Pinpoint the cell where the given text exists, returning its [x, y] midpoint coordinate. 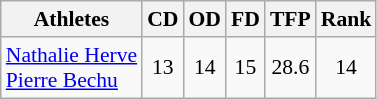
CD [162, 19]
Nathalie HervePierre Bechu [72, 68]
TFP [290, 19]
28.6 [290, 68]
15 [246, 68]
Rank [346, 19]
Athletes [72, 19]
FD [246, 19]
OD [204, 19]
13 [162, 68]
